Detect which cell encompasses the target text, then output its (X, Y) center coordinate. 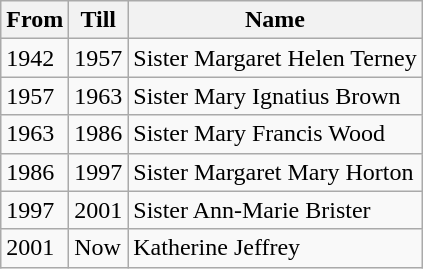
Sister Mary Francis Wood (275, 134)
From (35, 20)
Sister Margaret Helen Terney (275, 58)
Sister Ann-Marie Brister (275, 210)
Now (98, 248)
Sister Margaret Mary Horton (275, 172)
Name (275, 20)
Sister Mary Ignatius Brown (275, 96)
1942 (35, 58)
Till (98, 20)
Katherine Jeffrey (275, 248)
